Detect which cell encompasses the target text, then output its [x, y] center coordinate. 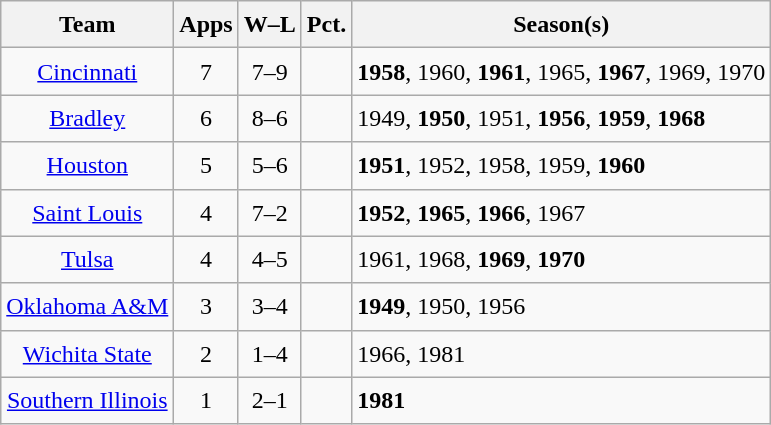
5 [206, 166]
1949, 1950, 1956 [562, 306]
Wichita State [88, 354]
5–6 [270, 166]
2 [206, 354]
1981 [562, 400]
Tulsa [88, 260]
Houston [88, 166]
1949, 1950, 1951, 1956, 1959, 1968 [562, 118]
Pct. [326, 24]
2–1 [270, 400]
Apps [206, 24]
8–6 [270, 118]
W–L [270, 24]
1958, 1960, 1961, 1965, 1967, 1969, 1970 [562, 72]
3 [206, 306]
7–9 [270, 72]
1951, 1952, 1958, 1959, 1960 [562, 166]
Saint Louis [88, 212]
Season(s) [562, 24]
3–4 [270, 306]
7–2 [270, 212]
1 [206, 400]
1961, 1968, 1969, 1970 [562, 260]
Cincinnati [88, 72]
1952, 1965, 1966, 1967 [562, 212]
1–4 [270, 354]
1966, 1981 [562, 354]
Southern Illinois [88, 400]
7 [206, 72]
Team [88, 24]
Oklahoma A&M [88, 306]
Bradley [88, 118]
6 [206, 118]
4–5 [270, 260]
